Output the (X, Y) coordinate of the center of the cell containing the given text.  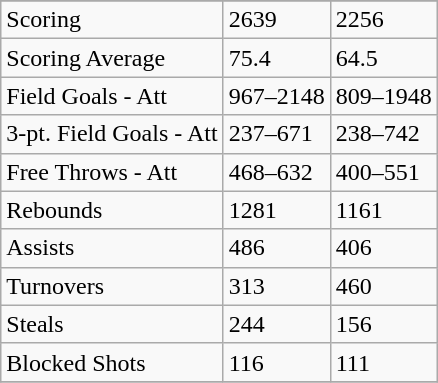
Scoring (112, 20)
116 (276, 362)
Free Throws - Att (112, 172)
Field Goals - Att (112, 96)
Rebounds (112, 210)
Blocked Shots (112, 362)
237–671 (276, 134)
156 (384, 324)
111 (384, 362)
400–551 (384, 172)
238–742 (384, 134)
809–1948 (384, 96)
967–2148 (276, 96)
1161 (384, 210)
406 (384, 248)
Assists (112, 248)
Steals (112, 324)
244 (276, 324)
313 (276, 286)
1281 (276, 210)
Turnovers (112, 286)
75.4 (276, 58)
64.5 (384, 58)
Scoring Average (112, 58)
486 (276, 248)
460 (384, 286)
2256 (384, 20)
2639 (276, 20)
3-pt. Field Goals - Att (112, 134)
468–632 (276, 172)
